For the text-containing cell, return its midpoint in [x, y] coordinate format. 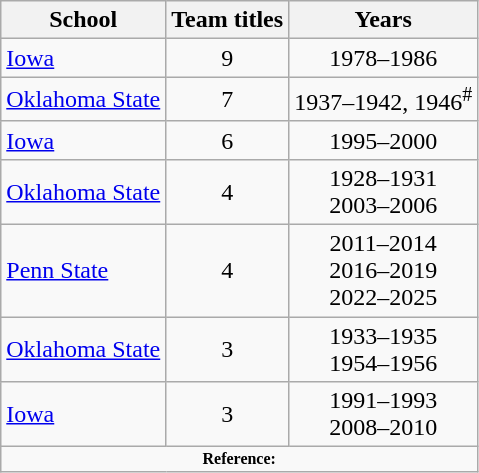
Years [384, 20]
1995–2000 [384, 140]
Reference: [240, 459]
Team titles [228, 20]
7 [228, 100]
1978–1986 [384, 58]
1937–1942, 1946# [384, 100]
School [84, 20]
Penn State [84, 271]
9 [228, 58]
1933–19351954–1956 [384, 350]
6 [228, 140]
1991–19932008–2010 [384, 414]
1928–19312003–2006 [384, 192]
2011–20142016–20192022–2025 [384, 271]
